Identify which cell holds the provided text, then report its (X, Y) central coordinate. 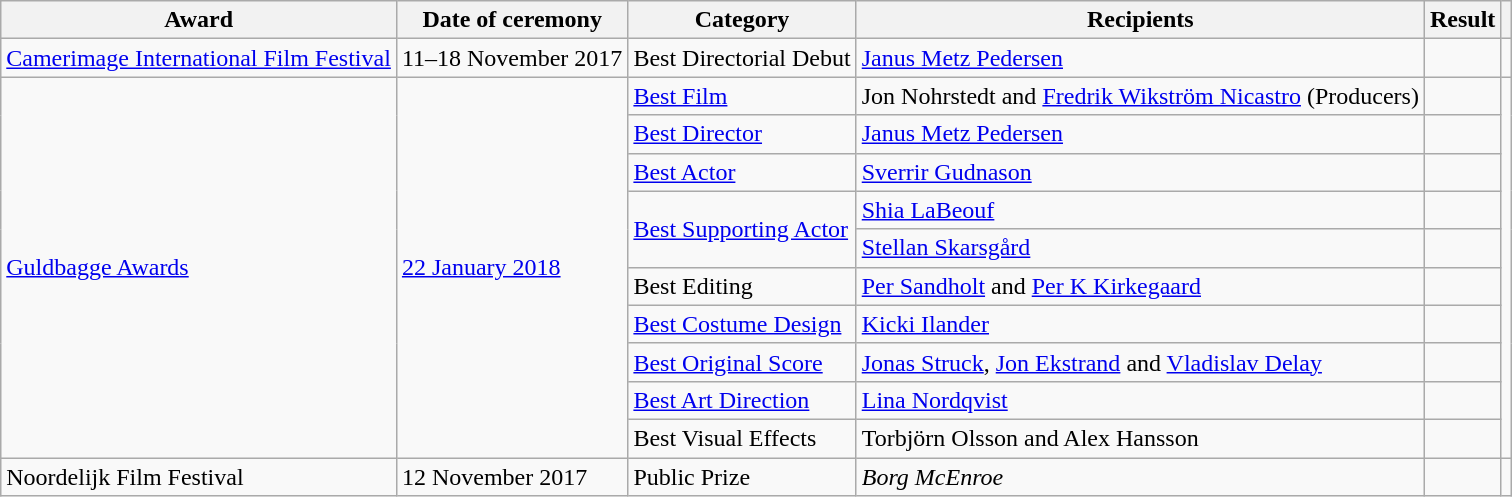
Best Directorial Debut (742, 58)
Best Original Score (742, 362)
Noordelijk Film Festival (199, 477)
Public Prize (742, 477)
Category (742, 20)
Best Visual Effects (742, 438)
11–18 November 2017 (512, 58)
Guldbagge Awards (199, 268)
Best Director (742, 134)
Jonas Struck, Jon Ekstrand and Vladislav Delay (1140, 362)
Stellan Skarsgård (1140, 248)
Sverrir Gudnason (1140, 172)
Best Costume Design (742, 324)
Kicki Ilander (1140, 324)
Best Actor (742, 172)
Best Editing (742, 286)
Borg McEnroe (1140, 477)
Best Film (742, 96)
Lina Nordqvist (1140, 400)
Award (199, 20)
Best Art Direction (742, 400)
22 January 2018 (512, 268)
Torbjörn Olsson and Alex Hansson (1140, 438)
Date of ceremony (512, 20)
12 November 2017 (512, 477)
Best Supporting Actor (742, 229)
Result (1462, 20)
Shia LaBeouf (1140, 210)
Per Sandholt and Per K Kirkegaard (1140, 286)
Camerimage International Film Festival (199, 58)
Jon Nohrstedt and Fredrik Wikström Nicastro (Producers) (1140, 96)
Recipients (1140, 20)
